Capture the cell that displays the provided text and extract its (X, Y) central coordinate. 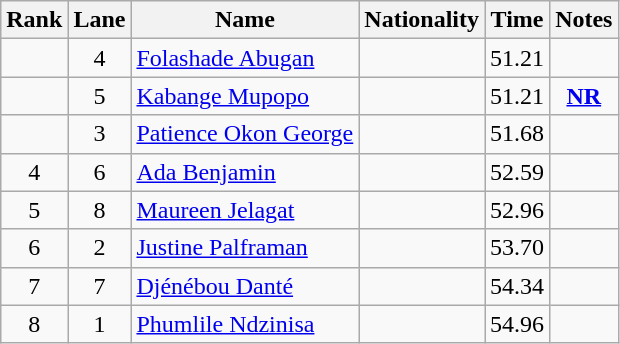
52.96 (518, 210)
1 (100, 324)
52.59 (518, 172)
Rank (34, 20)
Maureen Jelagat (245, 210)
Djénébou Danté (245, 286)
Patience Okon George (245, 134)
2 (100, 248)
53.70 (518, 248)
Notes (584, 20)
Justine Palframan (245, 248)
Lane (100, 20)
3 (100, 134)
Name (245, 20)
Nationality (422, 20)
Ada Benjamin (245, 172)
NR (584, 96)
54.34 (518, 286)
Folashade Abugan (245, 58)
Time (518, 20)
54.96 (518, 324)
51.68 (518, 134)
Phumlile Ndzinisa (245, 324)
Kabange Mupopo (245, 96)
